Return (X, Y) of the center of cell containing provided text 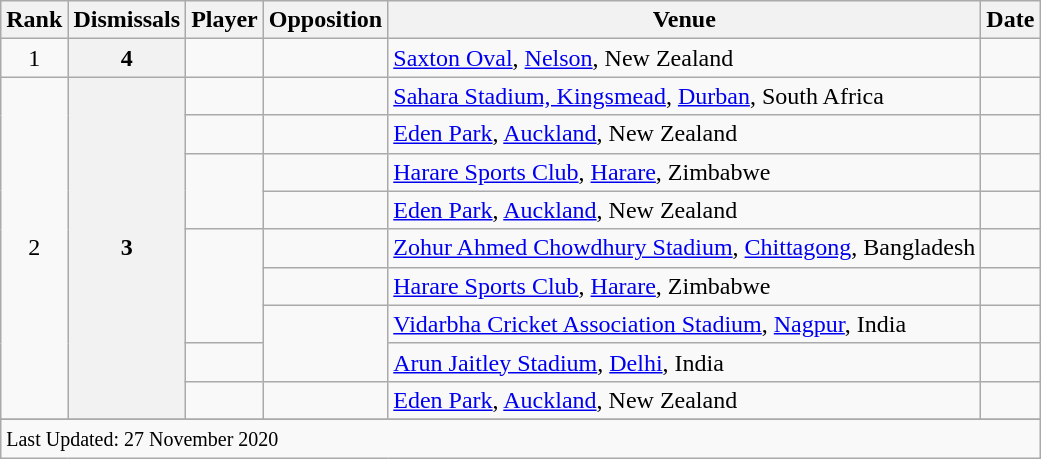
Vidarbha Cricket Association Stadium, Nagpur, India (684, 324)
Last Updated: 27 November 2020 (520, 438)
3 (127, 248)
Dismissals (127, 20)
Player (225, 20)
Rank (34, 20)
Zohur Ahmed Chowdhury Stadium, Chittagong, Bangladesh (684, 248)
1 (34, 58)
4 (127, 58)
Opposition (325, 20)
Sahara Stadium, Kingsmead, Durban, South Africa (684, 96)
Saxton Oval, Nelson, New Zealand (684, 58)
Date (1010, 20)
Venue (684, 20)
2 (34, 248)
Arun Jaitley Stadium, Delhi, India (684, 362)
